Pinpoint the cell where the given text exists, returning its [x, y] midpoint coordinate. 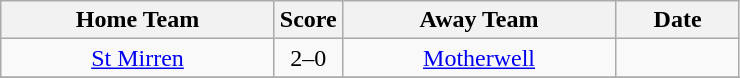
Date [678, 20]
Away Team [479, 20]
2–0 [308, 58]
St Mirren [138, 58]
Motherwell [479, 58]
Home Team [138, 20]
Score [308, 20]
